Output the [X, Y] coordinate of the center of the cell containing the given text.  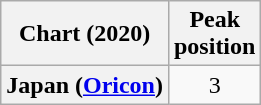
Peakposition [214, 34]
3 [214, 85]
Chart (2020) [85, 34]
Japan (Oricon) [85, 85]
